Scan for the cell matching the given text and deliver its [X, Y] coordinate at center. 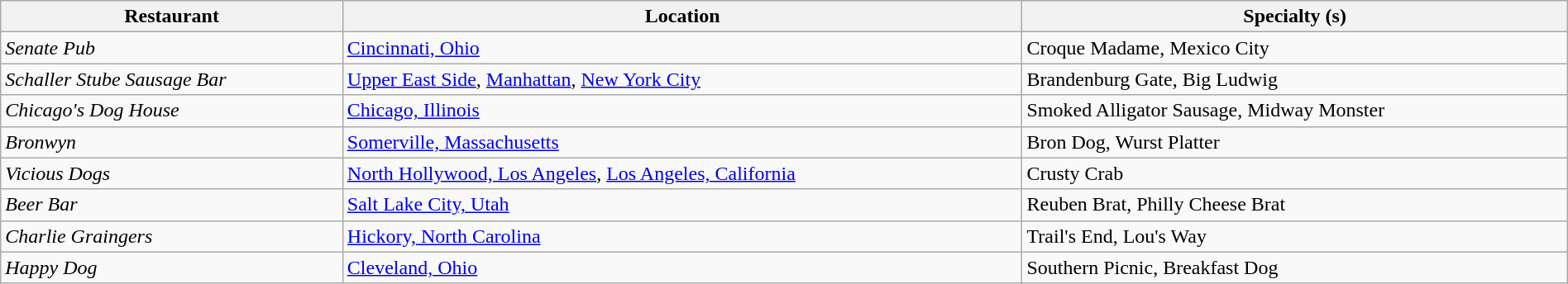
Vicious Dogs [172, 173]
Cleveland, Ohio [682, 267]
Crusty Crab [1295, 173]
Charlie Graingers [172, 236]
Croque Madame, Mexico City [1295, 48]
Salt Lake City, Utah [682, 205]
Restaurant [172, 17]
Reuben Brat, Philly Cheese Brat [1295, 205]
Beer Bar [172, 205]
Cincinnati, Ohio [682, 48]
Hickory, North Carolina [682, 236]
Upper East Side, Manhattan, New York City [682, 79]
Bron Dog, Wurst Platter [1295, 142]
North Hollywood, Los Angeles, Los Angeles, California [682, 173]
Somerville, Massachusetts [682, 142]
Senate Pub [172, 48]
Smoked Alligator Sausage, Midway Monster [1295, 111]
Specialty (s) [1295, 17]
Bronwyn [172, 142]
Chicago, Illinois [682, 111]
Trail's End, Lou's Way [1295, 236]
Brandenburg Gate, Big Ludwig [1295, 79]
Schaller Stube Sausage Bar [172, 79]
Southern Picnic, Breakfast Dog [1295, 267]
Location [682, 17]
Happy Dog [172, 267]
Chicago's Dog House [172, 111]
